Provide the [x, y] coordinate of the cell's center where the given text is located.  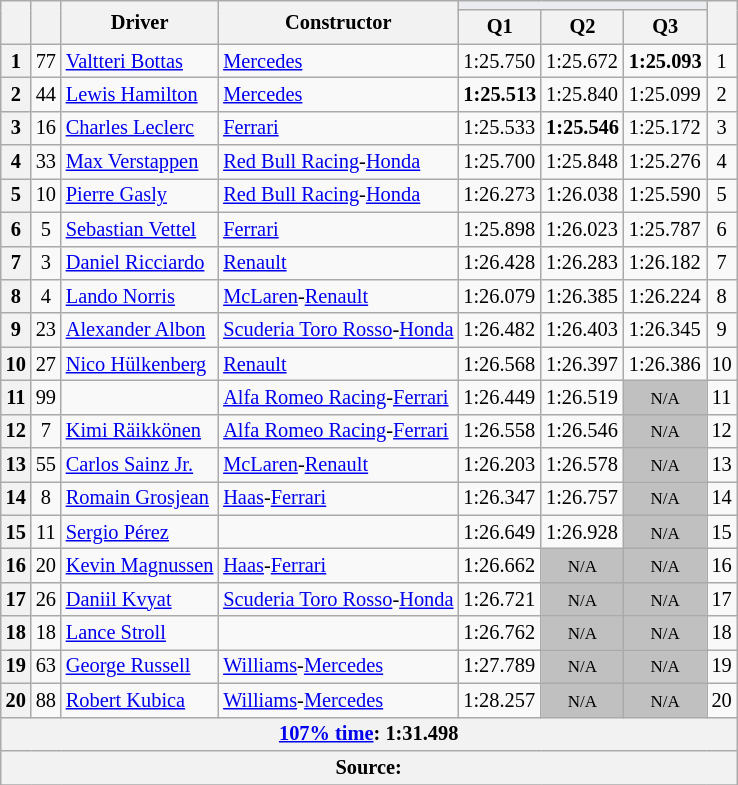
77 [46, 61]
1:25.546 [582, 128]
1:25.590 [666, 195]
1:26.928 [582, 532]
1:26.519 [582, 397]
1:25.898 [500, 229]
1:26.203 [500, 465]
Q2 [582, 27]
Romain Grosjean [140, 498]
1:25.672 [582, 61]
1:25.172 [666, 128]
Kimi Räikkönen [140, 431]
1:26.568 [500, 364]
1:25.787 [666, 229]
1:25.750 [500, 61]
1:26.283 [582, 263]
1:26.224 [666, 296]
Nico Hülkenberg [140, 364]
1:26.182 [666, 263]
1:26.662 [500, 565]
Lewis Hamilton [140, 94]
1:26.079 [500, 296]
1:26.546 [582, 431]
Driver [140, 22]
1:26.558 [500, 431]
63 [46, 666]
Source: [369, 767]
1:26.649 [500, 532]
1:26.482 [500, 330]
Robert Kubica [140, 700]
33 [46, 162]
26 [46, 599]
Carlos Sainz Jr. [140, 465]
1:25.276 [666, 162]
1:26.345 [666, 330]
Pierre Gasly [140, 195]
1:26.721 [500, 599]
1:26.578 [582, 465]
1:26.347 [500, 498]
Lando Norris [140, 296]
27 [46, 364]
99 [46, 397]
1:26.449 [500, 397]
Q1 [500, 27]
1:25.700 [500, 162]
Kevin Magnussen [140, 565]
Charles Leclerc [140, 128]
George Russell [140, 666]
1:25.533 [500, 128]
Q3 [666, 27]
44 [46, 94]
Alexander Albon [140, 330]
Sebastian Vettel [140, 229]
1:26.757 [582, 498]
1:26.038 [582, 195]
Sergio Pérez [140, 532]
1:28.257 [500, 700]
Constructor [338, 22]
1:26.397 [582, 364]
1:26.023 [582, 229]
1:26.428 [500, 263]
88 [46, 700]
Lance Stroll [140, 633]
1:25.848 [582, 162]
Daniel Ricciardo [140, 263]
1:25.513 [500, 94]
1:27.789 [500, 666]
Daniil Kvyat [140, 599]
107% time: 1:31.498 [369, 734]
1:26.403 [582, 330]
Valtteri Bottas [140, 61]
23 [46, 330]
55 [46, 465]
1:25.099 [666, 94]
1:26.386 [666, 364]
Max Verstappen [140, 162]
1:25.093 [666, 61]
1:26.273 [500, 195]
1:26.762 [500, 633]
1:25.840 [582, 94]
1:26.385 [582, 296]
